From the cell containing the given text, extract its center point as [X, Y] coordinate. 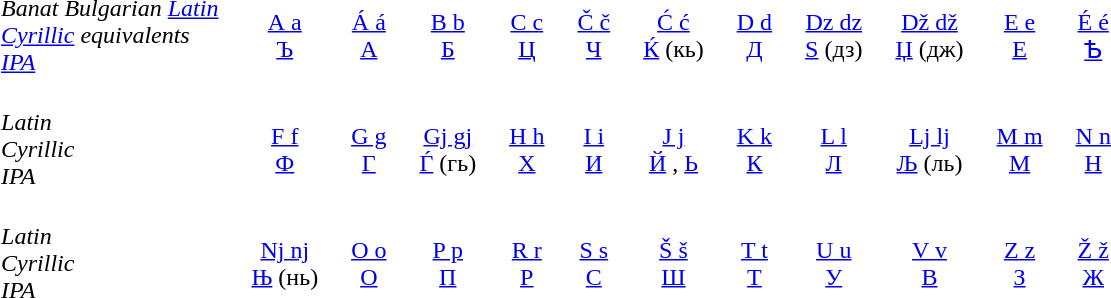
I iИ [594, 150]
M mМ [1020, 150]
G gГ [368, 150]
K kК [754, 150]
L lЛ [834, 150]
Lj ljЉ (ль) [929, 150]
H hХ [526, 150]
Gj gjЃ (гь) [448, 150]
J jЙ , Ь [674, 150]
F fФ [284, 150]
